For the text-containing cell, return its midpoint in [x, y] coordinate format. 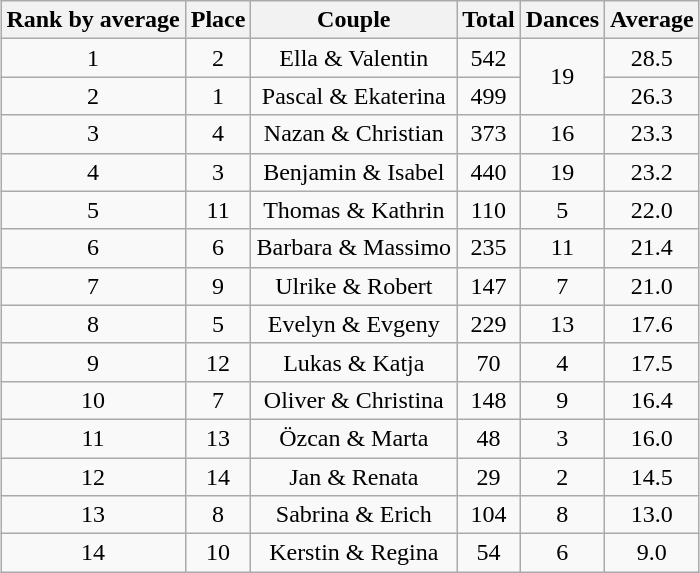
Sabrina & Erich [354, 515]
Couple [354, 20]
Benjamin & Isabel [354, 172]
Place [218, 20]
Lukas & Katja [354, 362]
70 [489, 362]
110 [489, 210]
Thomas & Kathrin [354, 210]
54 [489, 553]
Ella & Valentin [354, 58]
17.6 [652, 324]
17.5 [652, 362]
9.0 [652, 553]
23.2 [652, 172]
373 [489, 134]
21.4 [652, 248]
Pascal & Ekaterina [354, 96]
542 [489, 58]
Evelyn & Evgeny [354, 324]
235 [489, 248]
23.3 [652, 134]
16 [562, 134]
Barbara & Massimo [354, 248]
Rank by average [93, 20]
14.5 [652, 477]
Ulrike & Robert [354, 286]
29 [489, 477]
147 [489, 286]
Özcan & Marta [354, 438]
28.5 [652, 58]
104 [489, 515]
16.4 [652, 400]
440 [489, 172]
Average [652, 20]
148 [489, 400]
499 [489, 96]
13.0 [652, 515]
229 [489, 324]
Oliver & Christina [354, 400]
22.0 [652, 210]
Jan & Renata [354, 477]
Total [489, 20]
Kerstin & Regina [354, 553]
26.3 [652, 96]
Nazan & Christian [354, 134]
16.0 [652, 438]
Dances [562, 20]
21.0 [652, 286]
48 [489, 438]
